From the cell containing the given text, extract its center point as (x, y) coordinate. 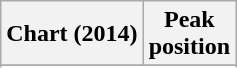
Chart (2014) (72, 34)
Peakposition (189, 34)
